Capture the cell that displays the provided text and extract its [x, y] central coordinate. 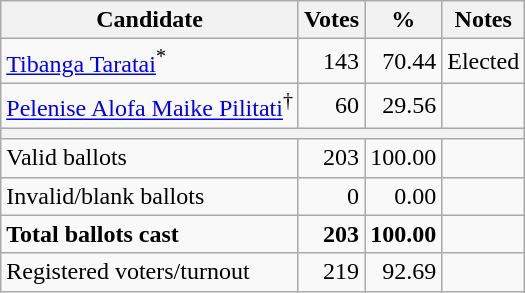
Candidate [150, 20]
60 [331, 106]
Pelenise Alofa Maike Pilitati† [150, 106]
143 [331, 62]
92.69 [404, 272]
Tibanga Taratai* [150, 62]
Total ballots cast [150, 234]
29.56 [404, 106]
0 [331, 196]
219 [331, 272]
Votes [331, 20]
Registered voters/turnout [150, 272]
% [404, 20]
Notes [484, 20]
Invalid/blank ballots [150, 196]
0.00 [404, 196]
70.44 [404, 62]
Elected [484, 62]
Valid ballots [150, 158]
